From the cell containing the given text, extract its center point as [X, Y] coordinate. 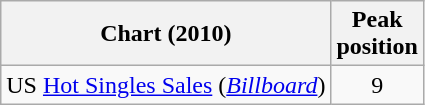
US Hot Singles Sales (Billboard) [166, 85]
Peakposition [377, 34]
9 [377, 85]
Chart (2010) [166, 34]
